Return (x, y) of the center of cell containing provided text 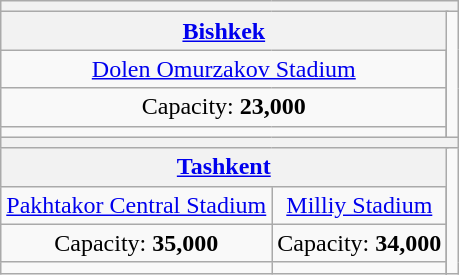
Capacity: 23,000 (224, 107)
Capacity: 35,000 (136, 243)
Capacity: 34,000 (360, 243)
Tashkent (224, 167)
Pakhtakor Central Stadium (136, 205)
Milliy Stadium (360, 205)
Dolen Omurzakov Stadium (224, 69)
Bishkek (224, 31)
